Identify which cell holds the provided text, then report its (x, y) central coordinate. 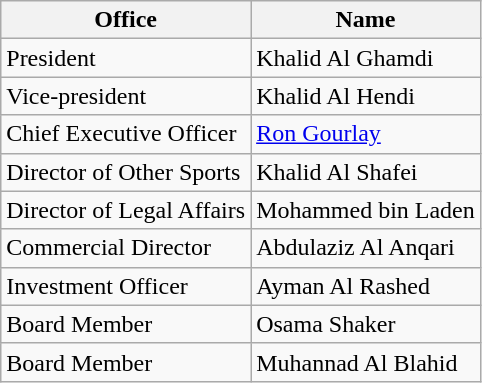
Abdulaziz Al Anqari (366, 248)
Khalid Al Ghamdi (366, 58)
Director of Other Sports (126, 172)
Investment Officer (126, 286)
Muhannad Al Blahid (366, 362)
Name (366, 20)
Office (126, 20)
Commercial Director (126, 248)
Chief Executive Officer (126, 134)
Vice-president (126, 96)
Ron Gourlay (366, 134)
Khalid Al Shafei (366, 172)
Director of Legal Affairs (126, 210)
Osama Shaker (366, 324)
Ayman Al Rashed (366, 286)
Khalid Al Hendi (366, 96)
President (126, 58)
Mohammed bin Laden (366, 210)
